From the cell containing the given text, extract its center point as [X, Y] coordinate. 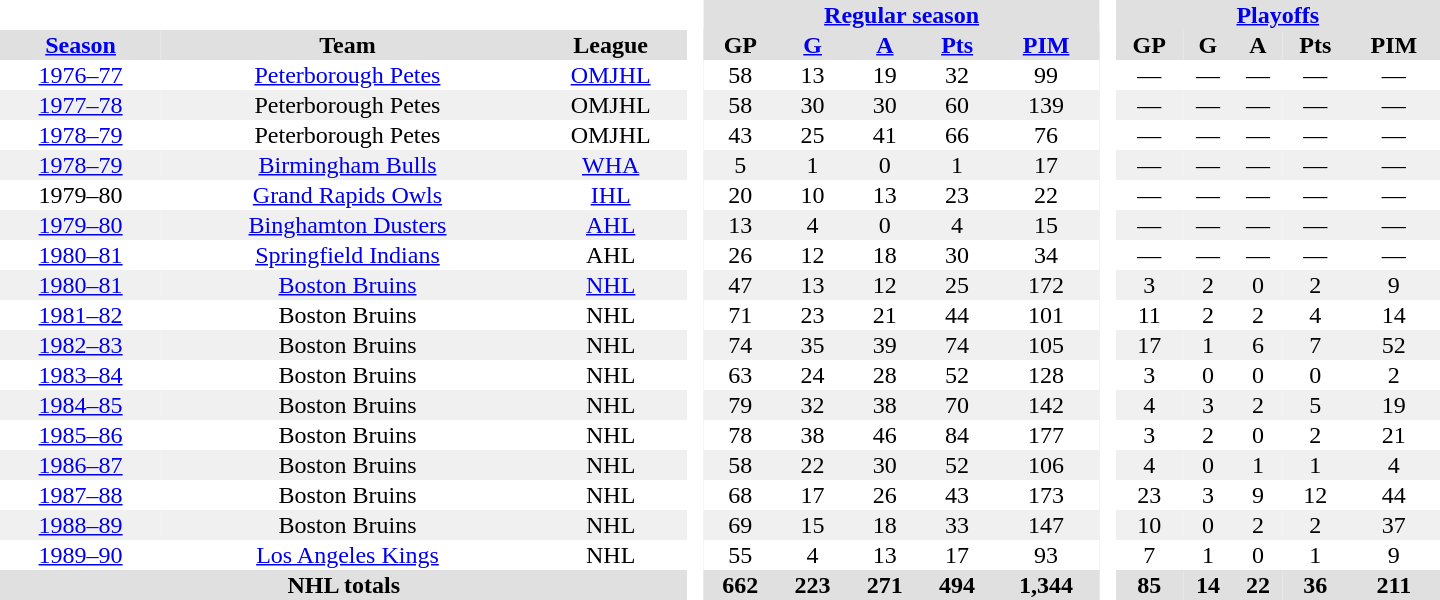
1981–82 [80, 315]
68 [740, 495]
1976–77 [80, 75]
Regular season [902, 15]
1986–87 [80, 465]
223 [812, 585]
1,344 [1046, 585]
37 [1394, 525]
142 [1046, 405]
1989–90 [80, 555]
76 [1046, 135]
71 [740, 315]
11 [1150, 315]
IHL [611, 195]
173 [1046, 495]
Binghamton Dusters [347, 225]
128 [1046, 375]
271 [885, 585]
85 [1150, 585]
99 [1046, 75]
6 [1258, 345]
84 [957, 435]
20 [740, 195]
139 [1046, 105]
55 [740, 555]
172 [1046, 285]
1984–85 [80, 405]
Team [347, 45]
101 [1046, 315]
28 [885, 375]
69 [740, 525]
211 [1394, 585]
46 [885, 435]
NHL totals [344, 585]
1983–84 [80, 375]
60 [957, 105]
1988–89 [80, 525]
34 [1046, 255]
League [611, 45]
39 [885, 345]
63 [740, 375]
1985–86 [80, 435]
Los Angeles Kings [347, 555]
41 [885, 135]
106 [1046, 465]
WHA [611, 165]
1987–88 [80, 495]
105 [1046, 345]
1982–83 [80, 345]
Grand Rapids Owls [347, 195]
33 [957, 525]
47 [740, 285]
78 [740, 435]
79 [740, 405]
66 [957, 135]
177 [1046, 435]
70 [957, 405]
Springfield Indians [347, 255]
147 [1046, 525]
Playoffs [1278, 15]
Birmingham Bulls [347, 165]
24 [812, 375]
36 [1316, 585]
662 [740, 585]
35 [812, 345]
494 [957, 585]
Season [80, 45]
93 [1046, 555]
1977–78 [80, 105]
